Return [X, Y] of the center of cell containing provided text 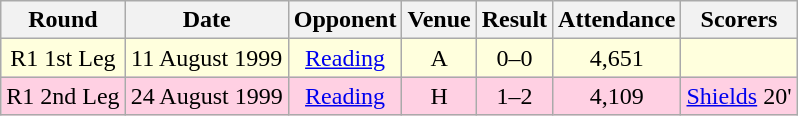
Result [514, 20]
Shields 20' [739, 96]
1–2 [514, 96]
R1 1st Leg [63, 58]
Round [63, 20]
4,651 [617, 58]
11 August 1999 [206, 58]
A [439, 58]
4,109 [617, 96]
H [439, 96]
Venue [439, 20]
Scorers [739, 20]
0–0 [514, 58]
24 August 1999 [206, 96]
Date [206, 20]
Attendance [617, 20]
R1 2nd Leg [63, 96]
Opponent [345, 20]
